Return the [x, y] coordinate for the center point of the cell that contains the specified text.  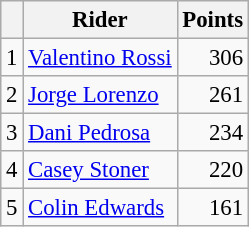
Jorge Lorenzo [100, 95]
Casey Stoner [100, 170]
Colin Edwards [100, 208]
306 [212, 58]
Valentino Rossi [100, 58]
3 [12, 133]
261 [212, 95]
220 [212, 170]
1 [12, 58]
Dani Pedrosa [100, 133]
4 [12, 170]
234 [212, 133]
2 [12, 95]
Points [212, 20]
5 [12, 208]
Rider [100, 20]
161 [212, 208]
